From the cell containing the given text, extract its center point as [X, Y] coordinate. 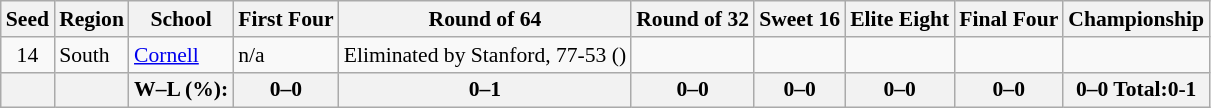
Final Four [1008, 19]
Round of 32 [692, 19]
Round of 64 [485, 19]
Sweet 16 [800, 19]
School [181, 19]
Elite Eight [900, 19]
Eliminated by Stanford, 77-53 () [485, 55]
Seed [28, 19]
14 [28, 55]
Region [92, 19]
n/a [286, 55]
Championship [1136, 19]
W–L (%): [181, 90]
South [92, 55]
0–0 Total:0-1 [1136, 90]
0–1 [485, 90]
Cornell [181, 55]
First Four [286, 19]
